Output the (X, Y) coordinate of the center of the cell containing the given text.  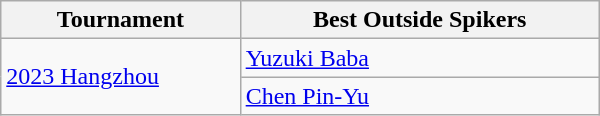
2023 Hangzhou (120, 77)
Tournament (120, 20)
Chen Pin-Yu (420, 96)
Best Outside Spikers (420, 20)
Yuzuki Baba (420, 58)
